Pinpoint the cell where the given text exists, returning its (x, y) midpoint coordinate. 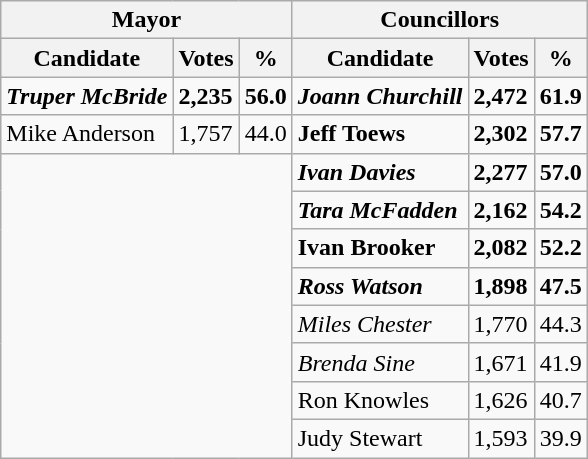
1,671 (501, 362)
Jeff Toews (380, 134)
47.5 (560, 286)
2,277 (501, 172)
Ivan Brooker (380, 248)
1,593 (501, 438)
Judy Stewart (380, 438)
1,898 (501, 286)
56.0 (266, 96)
2,472 (501, 96)
2,302 (501, 134)
Ross Watson (380, 286)
40.7 (560, 400)
2,082 (501, 248)
57.7 (560, 134)
2,162 (501, 210)
1,757 (206, 134)
Truper McBride (87, 96)
1,770 (501, 324)
41.9 (560, 362)
Miles Chester (380, 324)
1,626 (501, 400)
44.0 (266, 134)
Mike Anderson (87, 134)
39.9 (560, 438)
61.9 (560, 96)
Councillors (440, 20)
Tara McFadden (380, 210)
Joann Churchill (380, 96)
44.3 (560, 324)
2,235 (206, 96)
Ivan Davies (380, 172)
Mayor (146, 20)
Brenda Sine (380, 362)
52.2 (560, 248)
Ron Knowles (380, 400)
54.2 (560, 210)
57.0 (560, 172)
